Pinpoint the cell where the given text exists, returning its (x, y) midpoint coordinate. 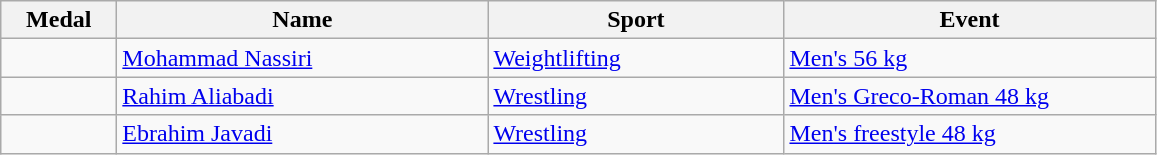
Event (970, 20)
Mohammad Nassiri (302, 58)
Medal (59, 20)
Name (302, 20)
Weightlifting (636, 58)
Men's Greco-Roman 48 kg (970, 96)
Sport (636, 20)
Rahim Aliabadi (302, 96)
Men's freestyle 48 kg (970, 134)
Men's 56 kg (970, 58)
Ebrahim Javadi (302, 134)
